From the cell containing the given text, extract its center point as (X, Y) coordinate. 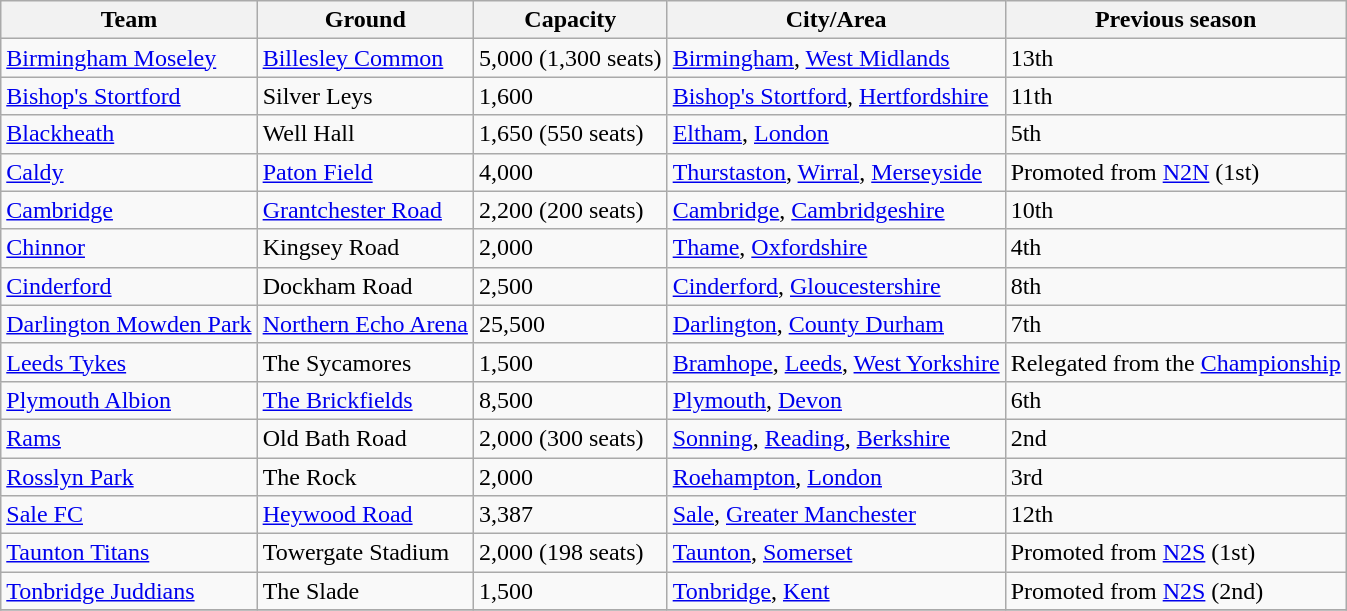
2,000 (300 seats) (570, 438)
2,000 (198 seats) (570, 553)
Billesley Common (365, 58)
Thurstaston, Wirral, Merseyside (836, 172)
5th (1176, 134)
Darlington, County Durham (836, 324)
Promoted from N2S (1st) (1176, 553)
Blackheath (129, 134)
2nd (1176, 438)
Taunton, Somerset (836, 553)
6th (1176, 400)
Plymouth Albion (129, 400)
7th (1176, 324)
City/Area (836, 20)
The Slade (365, 591)
Leeds Tykes (129, 362)
Cinderford, Gloucestershire (836, 286)
2,500 (570, 286)
Birmingham, West Midlands (836, 58)
Plymouth, Devon (836, 400)
3,387 (570, 515)
Sale FC (129, 515)
Heywood Road (365, 515)
8,500 (570, 400)
Paton Field (365, 172)
Birmingham Moseley (129, 58)
Chinnor (129, 248)
2,200 (200 seats) (570, 210)
5,000 (1,300 seats) (570, 58)
Sale, Greater Manchester (836, 515)
13th (1176, 58)
8th (1176, 286)
Sonning, Reading, Berkshire (836, 438)
Old Bath Road (365, 438)
Grantchester Road (365, 210)
Taunton Titans (129, 553)
Darlington Mowden Park (129, 324)
1,650 (550 seats) (570, 134)
Eltham, London (836, 134)
Tonbridge Juddians (129, 591)
The Sycamores (365, 362)
Rosslyn Park (129, 477)
Cambridge, Cambridgeshire (836, 210)
Capacity (570, 20)
Cinderford (129, 286)
Promoted from N2N (1st) (1176, 172)
The Brickfields (365, 400)
Kingsey Road (365, 248)
Caldy (129, 172)
25,500 (570, 324)
12th (1176, 515)
Bishop's Stortford, Hertfordshire (836, 96)
Previous season (1176, 20)
Ground (365, 20)
Rams (129, 438)
4,000 (570, 172)
Team (129, 20)
Promoted from N2S (2nd) (1176, 591)
Towergate Stadium (365, 553)
Bramhope, Leeds, West Yorkshire (836, 362)
3rd (1176, 477)
Northern Echo Arena (365, 324)
11th (1176, 96)
Dockham Road (365, 286)
Bishop's Stortford (129, 96)
The Rock (365, 477)
1,600 (570, 96)
Silver Leys (365, 96)
Thame, Oxfordshire (836, 248)
Cambridge (129, 210)
Relegated from the Championship (1176, 362)
10th (1176, 210)
Tonbridge, Kent (836, 591)
Well Hall (365, 134)
4th (1176, 248)
Roehampton, London (836, 477)
